For the text-containing cell, return its midpoint in (X, Y) coordinate format. 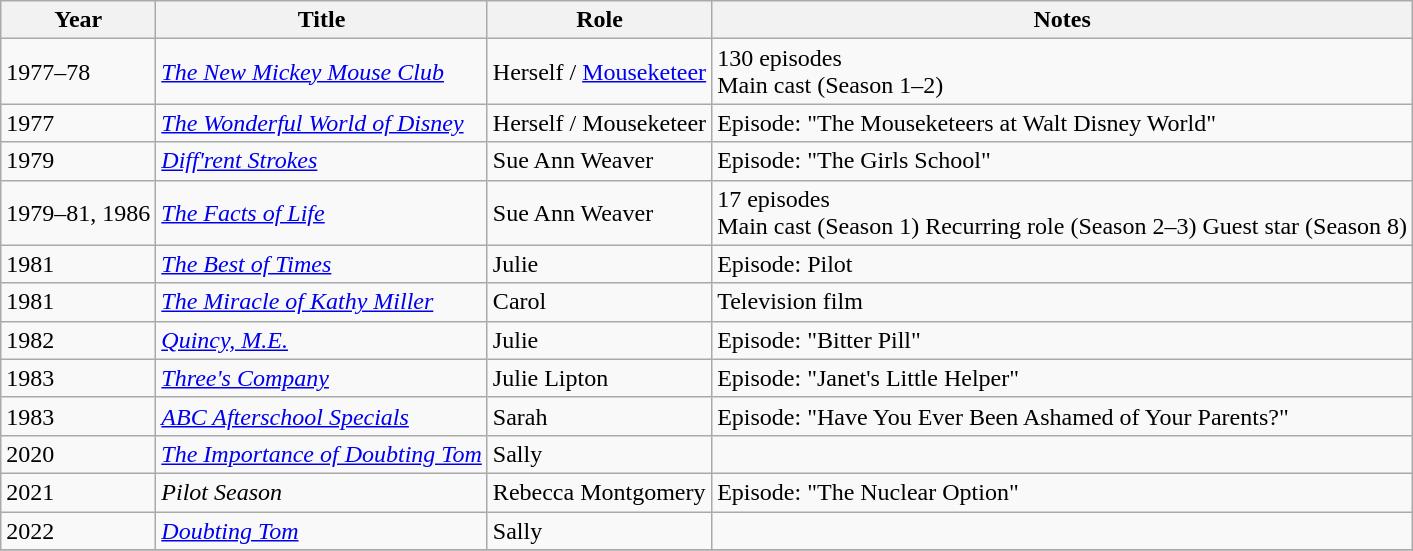
2020 (78, 454)
Julie Lipton (599, 378)
1977–78 (78, 72)
Year (78, 20)
Rebecca Montgomery (599, 492)
Episode: "The Mouseketeers at Walt Disney World" (1062, 123)
The Best of Times (322, 264)
The Wonderful World of Disney (322, 123)
1979–81, 1986 (78, 212)
17 episodes Main cast (Season 1) Recurring role (Season 2–3) Guest star (Season 8) (1062, 212)
Carol (599, 302)
Role (599, 20)
The Importance of Doubting Tom (322, 454)
Episode: "Have You Ever Been Ashamed of Your Parents?" (1062, 416)
130 episodes Main cast (Season 1–2) (1062, 72)
Notes (1062, 20)
2022 (78, 531)
Episode: "The Girls School" (1062, 161)
ABC Afterschool Specials (322, 416)
Title (322, 20)
Episode: Pilot (1062, 264)
Episode: "Janet's Little Helper" (1062, 378)
Three's Company (322, 378)
The Facts of Life (322, 212)
Diff'rent Strokes (322, 161)
1982 (78, 340)
1977 (78, 123)
Doubting Tom (322, 531)
Episode: "Bitter Pill" (1062, 340)
Pilot Season (322, 492)
Sarah (599, 416)
The Miracle of Kathy Miller (322, 302)
2021 (78, 492)
Quincy, M.E. (322, 340)
The New Mickey Mouse Club (322, 72)
Television film (1062, 302)
1979 (78, 161)
Episode: "The Nuclear Option" (1062, 492)
